Return (x, y) of the center of cell containing provided text 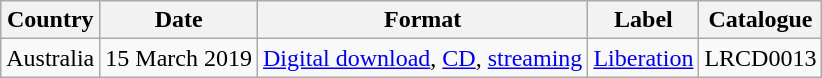
Australia (50, 58)
Catalogue (760, 20)
15 March 2019 (179, 58)
Liberation (644, 58)
Label (644, 20)
Date (179, 20)
Format (423, 20)
LRCD0013 (760, 58)
Digital download, CD, streaming (423, 58)
Country (50, 20)
